Extract the (x, y) coordinate from the center of the cell holding the provided text.  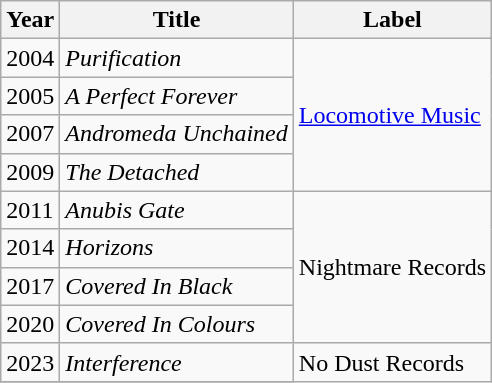
2017 (30, 286)
2007 (30, 134)
A Perfect Forever (176, 96)
Interference (176, 362)
The Detached (176, 172)
Covered In Colours (176, 324)
Andromeda Unchained (176, 134)
2004 (30, 58)
No Dust Records (392, 362)
2009 (30, 172)
Horizons (176, 248)
Purification (176, 58)
Title (176, 20)
2014 (30, 248)
Anubis Gate (176, 210)
2020 (30, 324)
2005 (30, 96)
2023 (30, 362)
Covered In Black (176, 286)
Year (30, 20)
Label (392, 20)
2011 (30, 210)
Nightmare Records (392, 267)
Locomotive Music (392, 115)
